Detect which cell encompasses the target text, then output its (X, Y) center coordinate. 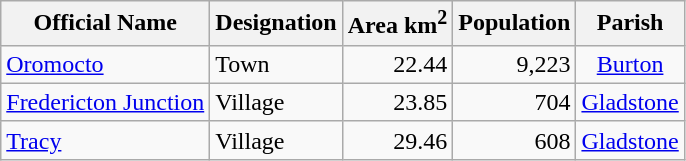
Designation (276, 24)
Population (514, 24)
Burton (630, 64)
Area km2 (398, 24)
9,223 (514, 64)
23.85 (398, 102)
Official Name (106, 24)
608 (514, 140)
Parish (630, 24)
704 (514, 102)
22.44 (398, 64)
Town (276, 64)
29.46 (398, 140)
Tracy (106, 140)
Fredericton Junction (106, 102)
Oromocto (106, 64)
